For the text-containing cell, return its midpoint in [x, y] coordinate format. 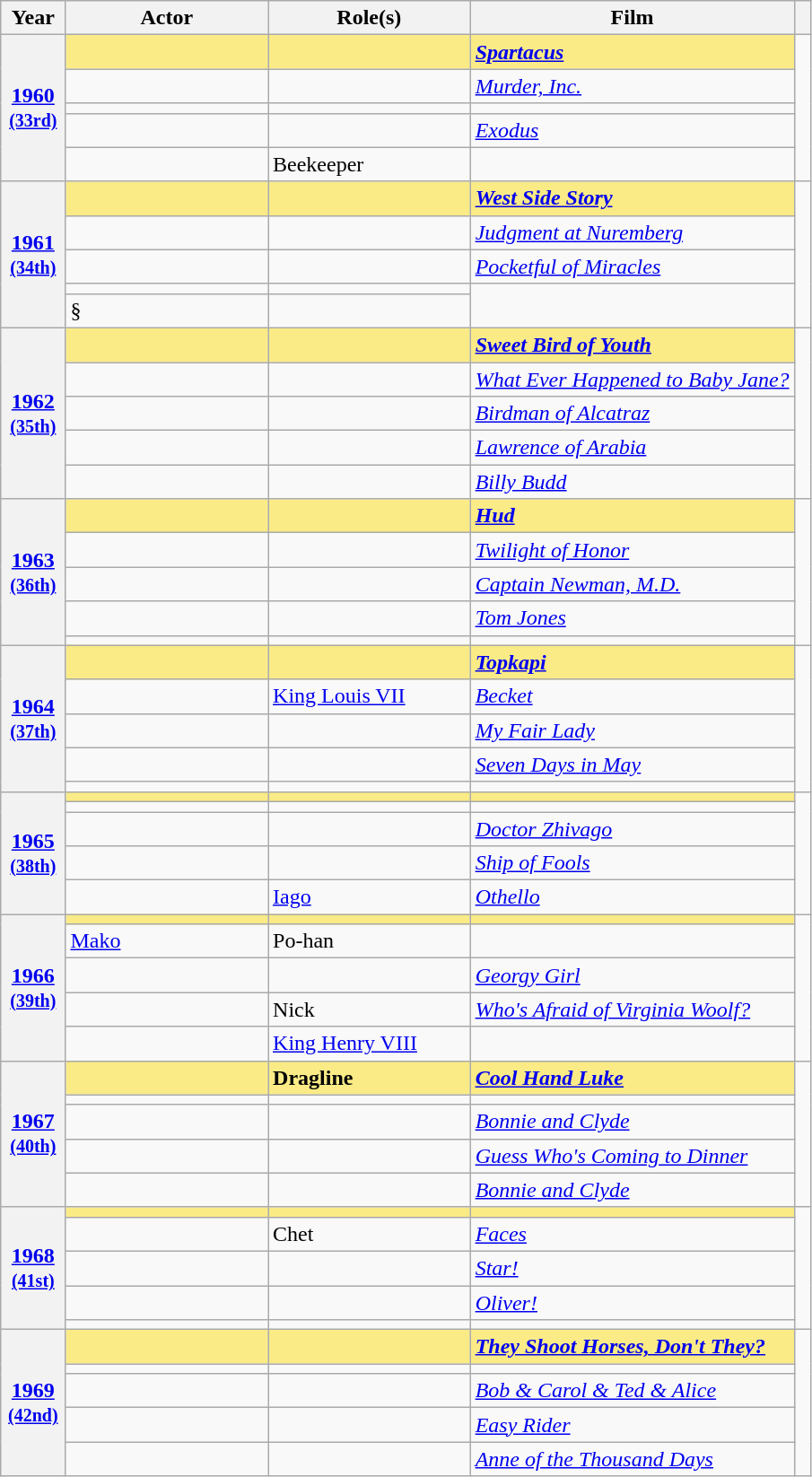
Doctor Zhivago [632, 828]
Exodus [632, 130]
Lawrence of Arabia [632, 448]
§ [167, 310]
Faces [632, 1234]
Judgment at Nuremberg [632, 232]
Ship of Fools [632, 863]
Seven Days in May [632, 765]
Actor [167, 18]
My Fair Lady [632, 730]
Topkapi [632, 662]
King Louis VII [370, 696]
Year [33, 18]
Othello [632, 897]
1962 (35th) [33, 413]
1963 (36th) [33, 572]
Birdman of Alcatraz [632, 414]
Twilight of Honor [632, 550]
Becket [632, 696]
Cool Hand Luke [632, 1078]
Billy Budd [632, 482]
Easy Rider [632, 1425]
1961 (34th) [33, 255]
Oliver! [632, 1302]
Guess Who's Coming to Dinner [632, 1156]
Bob & Carol & Ted & Alice [632, 1391]
King Henry VIII [370, 1044]
Captain Newman, M.D. [632, 584]
Mako [167, 941]
Murder, Inc. [632, 86]
Chet [370, 1234]
Role(s) [370, 18]
Pocketful of Miracles [632, 267]
Who's Afraid of Virginia Woolf? [632, 1009]
West Side Story [632, 198]
Nick [370, 1009]
Iago [370, 897]
They Shoot Horses, Don't They? [632, 1347]
Hud [632, 516]
1969 (42nd) [33, 1403]
1966 (39th) [33, 987]
Georgy Girl [632, 975]
Tom Jones [632, 618]
Star! [632, 1268]
1964 (37th) [33, 718]
What Ever Happened to Baby Jane? [632, 380]
Dragline [370, 1078]
Beekeeper [370, 164]
Sweet Bird of Youth [632, 345]
Spartacus [632, 52]
Po-han [370, 941]
1960 (33rd) [33, 108]
1967 (40th) [33, 1134]
Anne of the Thousand Days [632, 1459]
1968 (41st) [33, 1268]
Film [632, 18]
1965 (38th) [33, 852]
